Extract the [X, Y] coordinate from the center of the cell holding the provided text.  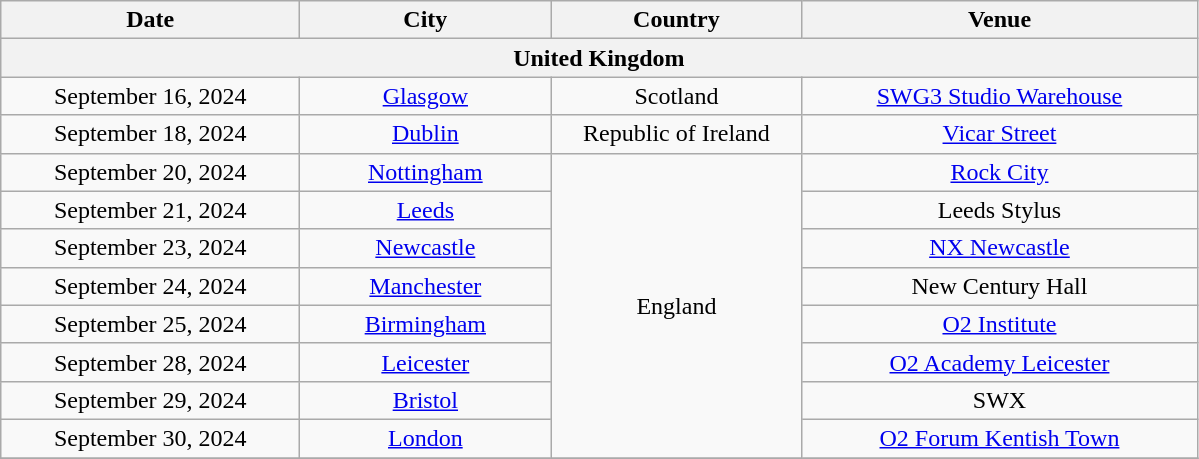
September 29, 2024 [150, 400]
Leeds [426, 210]
SWG3 Studio Warehouse [1000, 96]
Venue [1000, 20]
O2 Forum Kentish Town [1000, 438]
September 25, 2024 [150, 324]
September 21, 2024 [150, 210]
NX Newcastle [1000, 248]
Rock City [1000, 172]
United Kingdom [599, 58]
London [426, 438]
New Century Hall [1000, 286]
Leeds Stylus [1000, 210]
City [426, 20]
Bristol [426, 400]
Leicester [426, 362]
Nottingham [426, 172]
September 18, 2024 [150, 134]
Scotland [676, 96]
Date [150, 20]
September 24, 2024 [150, 286]
Birmingham [426, 324]
September 23, 2024 [150, 248]
Republic of Ireland [676, 134]
England [676, 305]
O2 Academy Leicester [1000, 362]
Newcastle [426, 248]
Manchester [426, 286]
September 16, 2024 [150, 96]
Glasgow [426, 96]
September 30, 2024 [150, 438]
Country [676, 20]
September 28, 2024 [150, 362]
Vicar Street [1000, 134]
Dublin [426, 134]
SWX [1000, 400]
O2 Institute [1000, 324]
September 20, 2024 [150, 172]
